Detect which cell encompasses the target text, then output its [x, y] center coordinate. 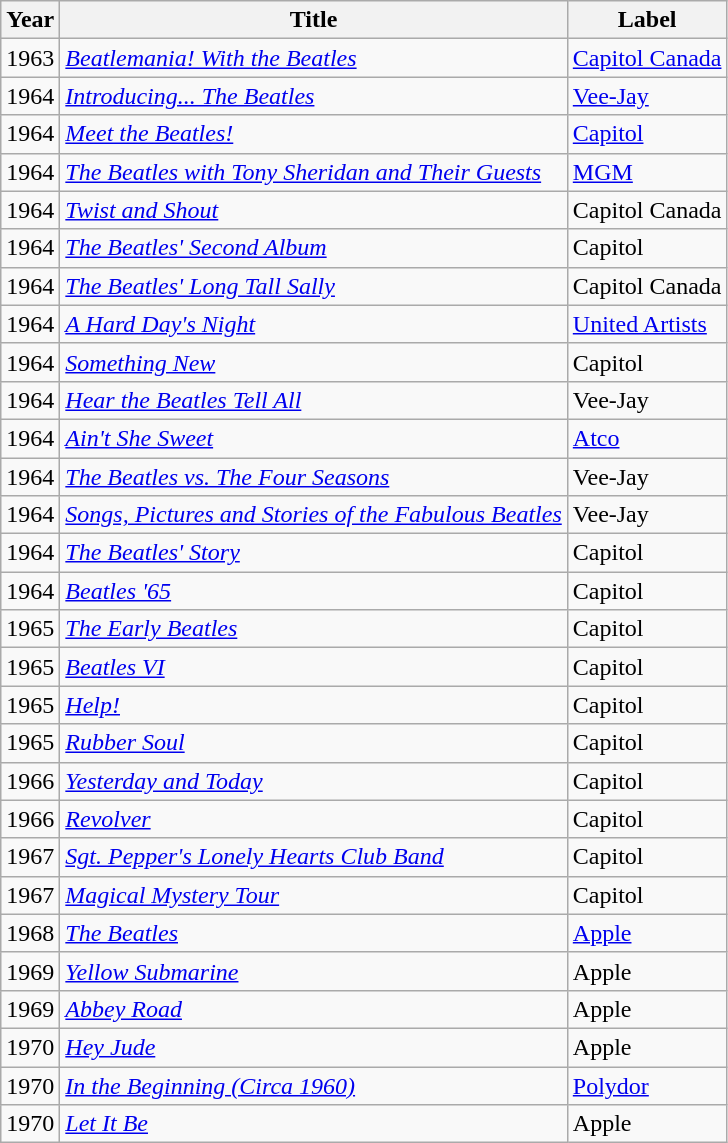
Hey Jude [314, 1047]
Label [647, 20]
Rubber Soul [314, 743]
Polydor [647, 1085]
The Beatles' Long Tall Sally [314, 286]
Magical Mystery Tour [314, 895]
The Beatles' Story [314, 553]
United Artists [647, 324]
Title [314, 20]
Something New [314, 362]
Beatlemania! With the Beatles [314, 58]
The Beatles vs. The Four Seasons [314, 477]
Help! [314, 705]
Ain't She Sweet [314, 438]
Atco [647, 438]
The Early Beatles [314, 629]
Yellow Submarine [314, 971]
The Beatles' Second Album [314, 248]
Meet the Beatles! [314, 134]
Year [30, 20]
Twist and Shout [314, 210]
Beatles VI [314, 667]
Revolver [314, 819]
Abbey Road [314, 1009]
1963 [30, 58]
The Beatles with Tony Sheridan and Their Guests [314, 172]
Yesterday and Today [314, 781]
Let It Be [314, 1124]
The Beatles [314, 933]
In the Beginning (Circa 1960) [314, 1085]
1968 [30, 933]
Sgt. Pepper's Lonely Hearts Club Band [314, 857]
Songs, Pictures and Stories of the Fabulous Beatles [314, 515]
Hear the Beatles Tell All [314, 400]
Introducing... The Beatles [314, 96]
A Hard Day's Night [314, 324]
Beatles '65 [314, 591]
MGM [647, 172]
